Determine the [X, Y] coordinate at the center of the cell enclosing the given text.  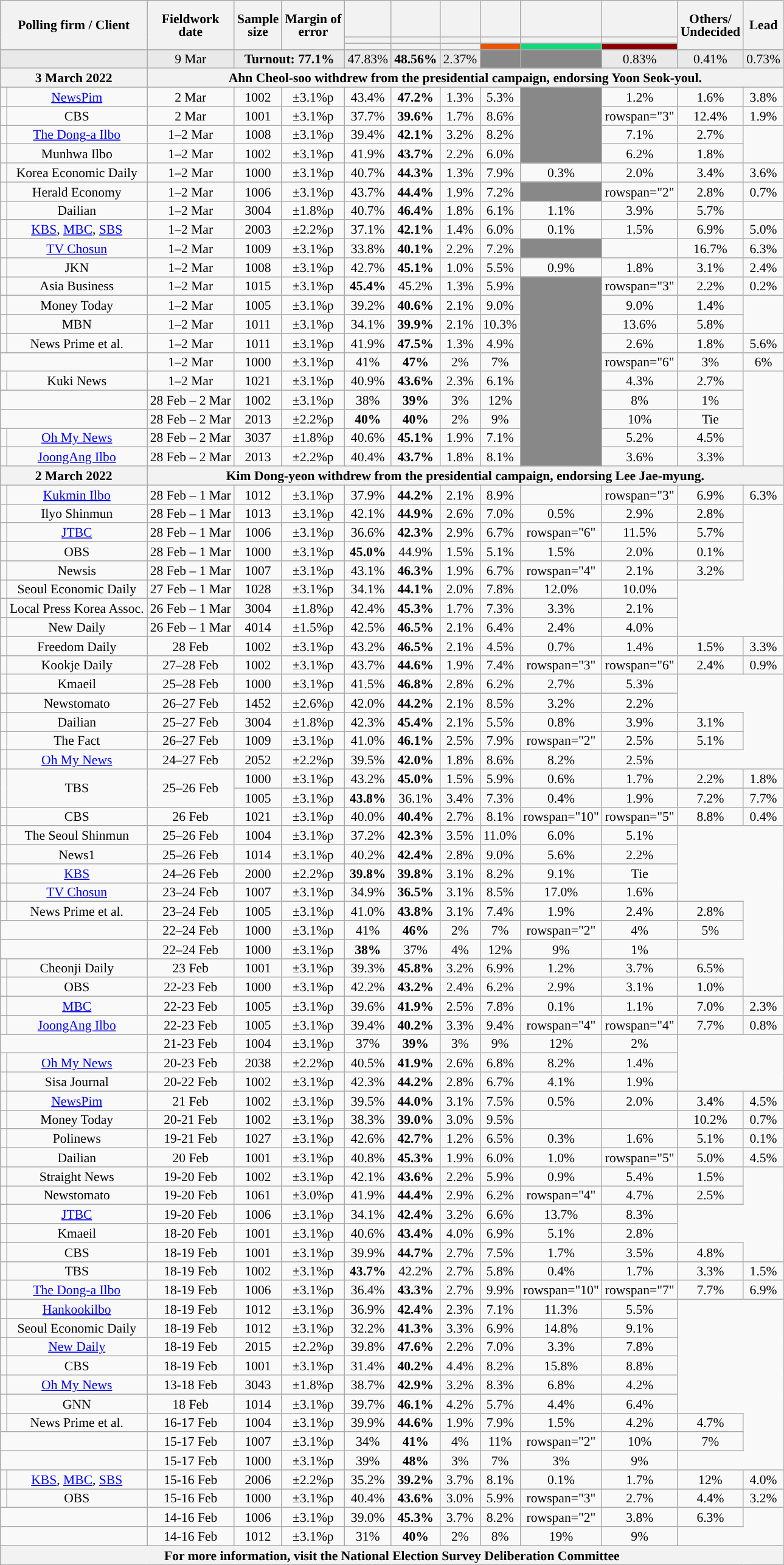
47% [415, 361]
MBC [77, 1006]
31% [367, 1536]
19-21 Feb [191, 1139]
1061 [258, 1195]
18 Feb [191, 1403]
5.4% [640, 1177]
39.7% [367, 1403]
47.5% [415, 343]
37.2% [367, 836]
38.3% [367, 1120]
JKN [77, 268]
9.5% [500, 1120]
3043 [258, 1385]
35.2% [367, 1480]
News1 [77, 854]
43.3% [415, 1290]
2052 [258, 759]
0.41% [710, 58]
2000 [258, 874]
24–27 Feb [191, 759]
Cheonji Daily [77, 967]
2015 [258, 1347]
25–28 Feb [191, 684]
27 Feb – 1 Mar [191, 589]
0.2% [763, 286]
5% [710, 930]
47.83% [367, 58]
37.9% [367, 494]
13.6% [640, 324]
Fieldwork date [191, 25]
46.4% [415, 211]
13.7% [561, 1215]
10.0% [640, 589]
36.1% [415, 797]
41.5% [367, 684]
2.37% [460, 58]
21 Feb [191, 1100]
21-23 Feb [191, 1044]
47.6% [415, 1347]
24–26 Feb [191, 874]
37.7% [367, 116]
26 Feb [191, 817]
40.1% [415, 248]
33.8% [367, 248]
40.8% [367, 1157]
31.4% [367, 1365]
40.9% [367, 381]
Straight News [77, 1177]
Munhwa Ilbo [77, 153]
9.9% [500, 1290]
0.73% [763, 58]
MBN [77, 324]
17.0% [561, 892]
±2.6%p [313, 703]
44.0% [415, 1100]
11.5% [640, 533]
10.3% [500, 324]
20-23 Feb [191, 1062]
3 March 2022 [74, 78]
1013 [258, 514]
1028 [258, 589]
42.6% [367, 1139]
1452 [258, 703]
4.3% [640, 381]
1027 [258, 1139]
6% [763, 361]
2038 [258, 1062]
Kookje Daily [77, 664]
Margin of error [313, 25]
37.1% [367, 230]
28 Feb [191, 646]
2 March 2022 [74, 476]
KBS [77, 874]
9.4% [500, 1025]
48% [415, 1460]
40.0% [367, 817]
4.8% [710, 1252]
20-21 Feb [191, 1120]
Hankookilbo [77, 1309]
19% [561, 1536]
46.3% [415, 571]
36.9% [367, 1309]
Newsis [77, 571]
±3.0%p [313, 1195]
0.6% [561, 779]
23 Feb [191, 967]
12.4% [710, 116]
47.2% [415, 97]
1015 [258, 286]
rowspan="7" [640, 1290]
11% [500, 1442]
18-20 Feb [191, 1233]
4.9% [500, 343]
4014 [258, 627]
The Fact [77, 741]
Ilyo Shinmun [77, 514]
15.8% [561, 1365]
16-17 Feb [191, 1423]
36.5% [415, 892]
4.1% [561, 1082]
36.6% [367, 533]
34.9% [367, 892]
Sisa Journal [77, 1082]
48.56% [415, 58]
Sample size [258, 25]
25–27 Feb [191, 722]
40.5% [367, 1062]
43.1% [367, 571]
2006 [258, 1480]
Kuki News [77, 381]
Polling firm / Client [74, 25]
3037 [258, 438]
±1.5%p [313, 627]
Herald Economy [77, 191]
20 Feb [191, 1157]
36.4% [367, 1290]
46% [415, 930]
32.2% [367, 1328]
42.5% [367, 627]
14.8% [561, 1328]
Local Press Korea Assoc. [77, 608]
44.1% [415, 589]
11.3% [561, 1309]
44.3% [415, 173]
6.6% [500, 1215]
Korea Economic Daily [77, 173]
Lead [763, 25]
Asia Business [77, 286]
11.0% [500, 836]
13-18 Feb [191, 1385]
5.2% [640, 438]
0.83% [640, 58]
Ahn Cheol-soo withdrew from the presidential campaign, endorsing Yoon Seok-youl. [465, 78]
For more information, visit the National Election Survey Deliberation Committee [392, 1555]
34% [367, 1442]
39.3% [367, 967]
Freedom Daily [77, 646]
Polinews [77, 1139]
Kim Dong-yeon withdrew from the presidential campaign, endorsing Lee Jae-myung. [465, 476]
12.0% [561, 589]
The Seoul Shinmun [77, 836]
41.3% [415, 1328]
46.8% [415, 684]
16.7% [710, 248]
Kukmin Ilbo [77, 494]
45.8% [415, 967]
Turnout: 77.1% [290, 58]
27–28 Feb [191, 664]
20-22 Feb [191, 1082]
44.7% [415, 1252]
2003 [258, 230]
GNN [77, 1403]
38.7% [367, 1385]
10.2% [710, 1120]
8.9% [500, 494]
42.9% [415, 1385]
Others/Undecided [710, 25]
9 Mar [191, 58]
45.2% [415, 286]
